Capture the cell that displays the provided text and extract its [X, Y] central coordinate. 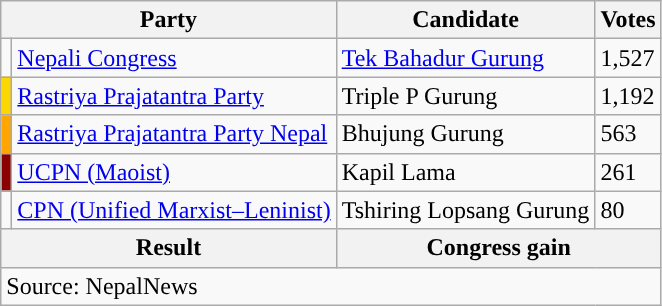
Tek Bahadur Gurung [466, 58]
Kapil Lama [466, 172]
Rastriya Prajatantra Party [174, 96]
Bhujung Gurung [466, 134]
1,527 [628, 58]
Result [168, 248]
CPN (Unified Marxist–Leninist) [174, 210]
Congress gain [498, 248]
Source: NepalNews [331, 286]
1,192 [628, 96]
Nepali Congress [174, 58]
80 [628, 210]
UCPN (Maoist) [174, 172]
563 [628, 134]
Votes [628, 20]
Party [168, 20]
Tshiring Lopsang Gurung [466, 210]
Candidate [466, 20]
Rastriya Prajatantra Party Nepal [174, 134]
Triple P Gurung [466, 96]
261 [628, 172]
